Return [X, Y] of the center of cell containing provided text 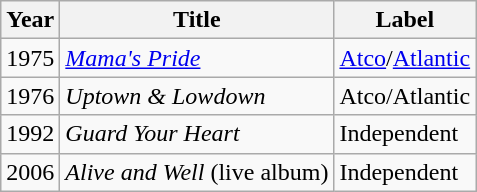
Label [405, 20]
Title [197, 20]
Alive and Well (live album) [197, 172]
Year [30, 20]
1975 [30, 58]
Uptown & Lowdown [197, 96]
Guard Your Heart [197, 134]
2006 [30, 172]
1976 [30, 96]
1992 [30, 134]
Mama's Pride [197, 58]
